Search for the cell housing the specified text and yield its [x, y] center coordinate. 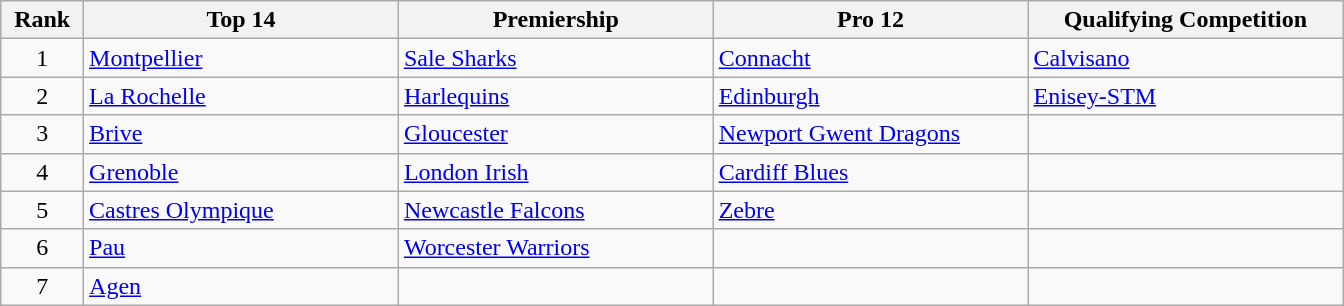
1 [42, 58]
Brive [242, 134]
Harlequins [556, 96]
Premiership [556, 20]
Pau [242, 248]
Montpellier [242, 58]
Agen [242, 286]
Gloucester [556, 134]
6 [42, 248]
Sale Sharks [556, 58]
Worcester Warriors [556, 248]
Calvisano [1186, 58]
La Rochelle [242, 96]
Edinburgh [870, 96]
Connacht [870, 58]
Qualifying Competition [1186, 20]
4 [42, 172]
Top 14 [242, 20]
Pro 12 [870, 20]
5 [42, 210]
Cardiff Blues [870, 172]
Rank [42, 20]
Enisey-STM [1186, 96]
3 [42, 134]
7 [42, 286]
Zebre [870, 210]
2 [42, 96]
London Irish [556, 172]
Newcastle Falcons [556, 210]
Newport Gwent Dragons [870, 134]
Castres Olympique [242, 210]
Grenoble [242, 172]
